Determine the [X, Y] coordinate at the center of the cell enclosing the given text.  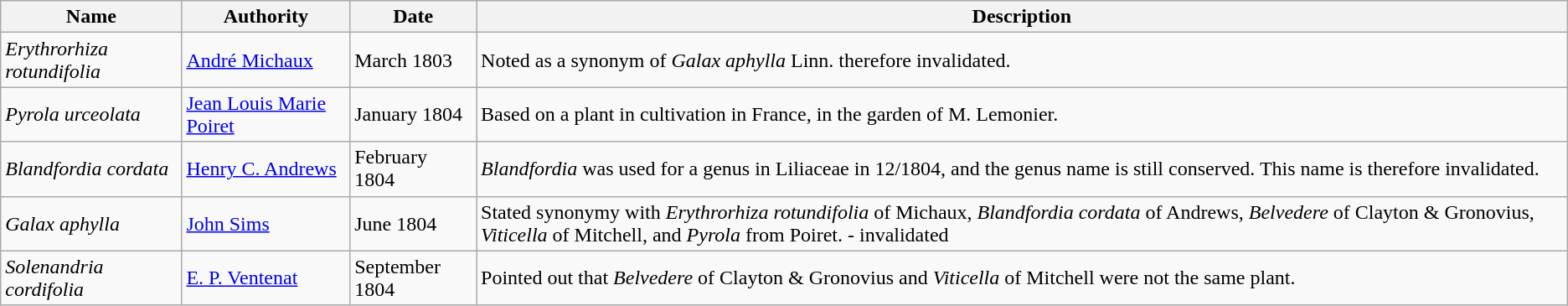
Erythrorhiza rotundifolia [91, 60]
Henry C. Andrews [266, 169]
Noted as a synonym of Galax aphylla Linn. therefore invalidated. [1022, 60]
Blandfordia was used for a genus in Liliaceae in 12/1804, and the genus name is still conserved. This name is therefore invalidated. [1022, 169]
E. P. Ventenat [266, 278]
Date [414, 17]
January 1804 [414, 114]
June 1804 [414, 223]
Pointed out that Belvedere of Clayton & Gronovius and Viticella of Mitchell were not the same plant. [1022, 278]
February 1804 [414, 169]
Pyrola urceolata [91, 114]
John Sims [266, 223]
Name [91, 17]
Galax aphylla [91, 223]
Jean Louis Marie Poiret [266, 114]
Description [1022, 17]
Solenandria cordifolia [91, 278]
André Michaux [266, 60]
Based on a plant in cultivation in France, in the garden of M. Lemonier. [1022, 114]
Blandfordia cordata [91, 169]
September 1804 [414, 278]
Authority [266, 17]
March 1803 [414, 60]
